Pinpoint the cell where the given text exists, returning its [X, Y] midpoint coordinate. 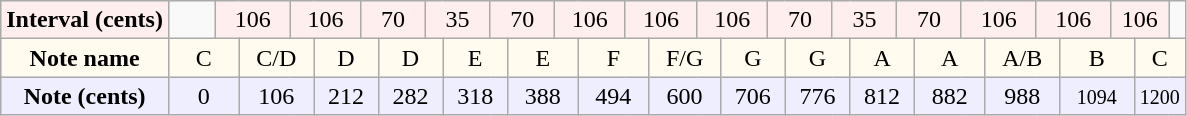
600 [685, 96]
494 [614, 96]
Note name [85, 58]
882 [950, 96]
B [1098, 58]
318 [476, 96]
706 [754, 96]
212 [346, 96]
1200 [1160, 96]
282 [410, 96]
C/D [276, 58]
388 [542, 96]
0 [204, 96]
F [614, 58]
812 [882, 96]
776 [818, 96]
F/G [685, 58]
1094 [1098, 96]
Interval (cents) [85, 20]
A/B [1022, 58]
988 [1022, 96]
Note (cents) [85, 96]
